Determine the (X, Y) coordinate at the center of the cell enclosing the given text.  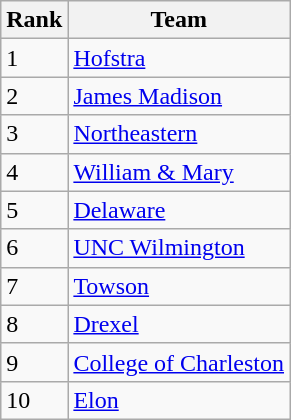
1 (34, 58)
6 (34, 248)
8 (34, 324)
2 (34, 96)
College of Charleston (179, 362)
James Madison (179, 96)
3 (34, 134)
10 (34, 400)
7 (34, 286)
4 (34, 172)
Team (179, 20)
UNC Wilmington (179, 248)
Drexel (179, 324)
William & Mary (179, 172)
Rank (34, 20)
Delaware (179, 210)
9 (34, 362)
Elon (179, 400)
5 (34, 210)
Towson (179, 286)
Hofstra (179, 58)
Northeastern (179, 134)
